Search for the cell housing the specified text and yield its (X, Y) center coordinate. 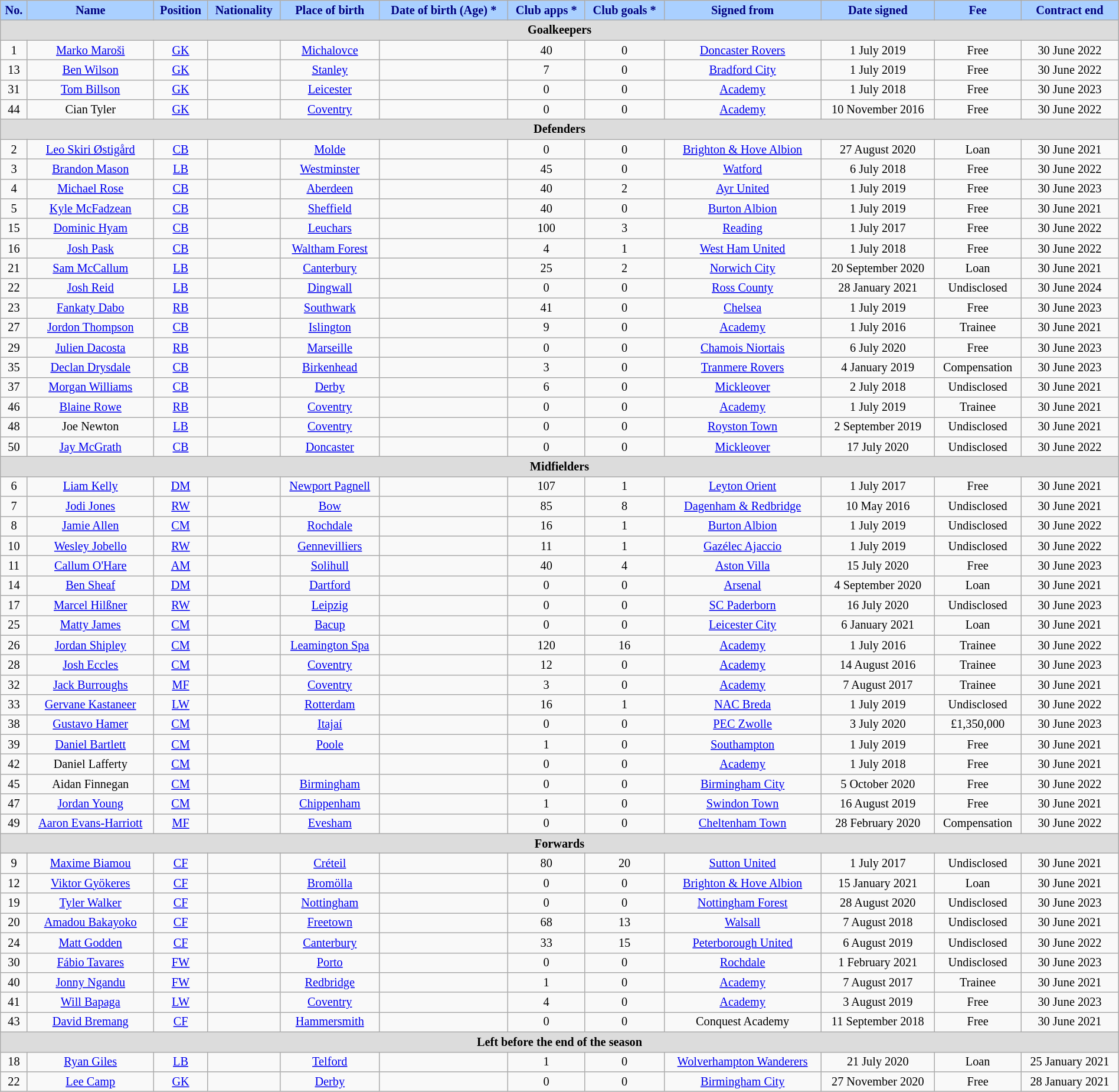
Itajaí (329, 724)
Leicester City (742, 625)
18 (14, 1062)
Waltham Forest (329, 249)
Westminster (329, 169)
Morgan Williams (90, 387)
Name (90, 10)
10 November 2016 (878, 109)
Rotterdam (329, 705)
Goalkeepers (559, 30)
5 October 2020 (878, 784)
1 February 2021 (878, 963)
Gustavo Hamer (90, 724)
35 (14, 367)
Jonny Ngandu (90, 982)
27 November 2020 (878, 1081)
Norwich City (742, 268)
Leipzig (329, 606)
Blaine Rowe (90, 407)
Walsall (742, 923)
27 August 2020 (878, 149)
28 August 2020 (878, 903)
32 (14, 685)
£1,350,000 (978, 724)
Jordon Thompson (90, 328)
Liam Kelly (90, 486)
7 August 2018 (878, 923)
SC Paderborn (742, 606)
Daniel Bartlett (90, 744)
Club apps * (546, 10)
15 July 2020 (878, 565)
17 July 2020 (878, 447)
Redbridge (329, 982)
21 (14, 268)
Telford (329, 1062)
39 (14, 744)
Matty James (90, 625)
Sam McCallum (90, 268)
Place of birth (329, 10)
Tranmere Rovers (742, 367)
11 September 2018 (878, 1022)
27 (14, 328)
Daniel Lafferty (90, 764)
Islington (329, 328)
30 June 2024 (1070, 288)
28 (14, 665)
Doncaster Rovers (742, 50)
28 February 2020 (878, 823)
No. (14, 10)
25 January 2021 (1070, 1062)
26 (14, 645)
Contract end (1070, 10)
Maxime Biamou (90, 863)
Position (181, 10)
Left before the end of the season (559, 1042)
Nottingham (329, 903)
Hammersmith (329, 1022)
Southwark (329, 308)
6 July 2020 (878, 348)
Peterborough United (742, 943)
Marseille (329, 348)
Gennevilliers (329, 546)
Sheffield (329, 208)
NAC Breda (742, 705)
Chelsea (742, 308)
Michalovce (329, 50)
85 (546, 506)
Chamois Niortais (742, 348)
Joe Newton (90, 427)
21 July 2020 (878, 1062)
West Ham United (742, 249)
15 January 2021 (878, 883)
Sutton United (742, 863)
Gazélec Ajaccio (742, 546)
Julien Dacosta (90, 348)
80 (546, 863)
107 (546, 486)
37 (14, 387)
Newport Pagnell (329, 486)
6 August 2019 (878, 943)
10 (14, 546)
Fábio Tavares (90, 963)
Dingwall (329, 288)
PEC Zwolle (742, 724)
43 (14, 1022)
Dagenham & Redbridge (742, 506)
Lee Camp (90, 1081)
49 (14, 823)
Club goals * (624, 10)
Tyler Walker (90, 903)
Jamie Allen (90, 526)
Jack Burroughs (90, 685)
Arsenal (742, 586)
6 January 2021 (878, 625)
Southampton (742, 744)
31 (14, 90)
10 May 2016 (878, 506)
3 July 2020 (878, 724)
Leo Skiri Østigård (90, 149)
16 August 2019 (878, 804)
Viktor Gyökeres (90, 883)
Ryan Giles (90, 1062)
Jodi Jones (90, 506)
29 (14, 348)
17 (14, 606)
Jay McGrath (90, 447)
3 August 2019 (878, 1002)
38 (14, 724)
Leyton Orient (742, 486)
Michael Rose (90, 189)
Kyle McFadzean (90, 208)
46 (14, 407)
2 July 2018 (878, 387)
14 August 2016 (878, 665)
Birmingham (329, 784)
Conquest Academy (742, 1022)
30 (14, 963)
4 January 2019 (878, 367)
Callum O'Hare (90, 565)
Josh Reid (90, 288)
Reading (742, 228)
6 July 2018 (878, 169)
Poole (329, 744)
Declan Drysdale (90, 367)
47 (14, 804)
David Bremang (90, 1022)
68 (546, 923)
Tom Billson (90, 90)
Forwards (559, 843)
Midfielders (559, 466)
Ben Wilson (90, 70)
24 (14, 943)
Marcel Hilßner (90, 606)
Wolverhampton Wanderers (742, 1062)
Josh Eccles (90, 665)
Bradford City (742, 70)
Cian Tyler (90, 109)
Porto (329, 963)
Aberdeen (329, 189)
5 (14, 208)
Will Bapaga (90, 1002)
Gervane Kastaneer (90, 705)
4 September 2020 (878, 586)
19 (14, 903)
Bacup (329, 625)
Bow (329, 506)
Jordan Shipley (90, 645)
16 July 2020 (878, 606)
Dominic Hyam (90, 228)
Signed from (742, 10)
Ayr United (742, 189)
Aston Villa (742, 565)
Swindon Town (742, 804)
Leamington Spa (329, 645)
50 (14, 447)
Leicester (329, 90)
Dartford (329, 586)
Matt Godden (90, 943)
Ben Sheaf (90, 586)
Date signed (878, 10)
Freetown (329, 923)
Royston Town (742, 427)
2 September 2019 (878, 427)
14 (14, 586)
Cheltenham Town (742, 823)
Jordan Young (90, 804)
Fee (978, 10)
Watford (742, 169)
Doncaster (329, 447)
Amadou Bakayoko (90, 923)
Bromölla (329, 883)
AM (181, 565)
48 (14, 427)
42 (14, 764)
Defenders (559, 129)
Date of birth (Age) * (444, 10)
Nottingham Forest (742, 903)
Nationality (244, 10)
Brandon Mason (90, 169)
Aidan Finnegan (90, 784)
Molde (329, 149)
Chippenham (329, 804)
Evesham (329, 823)
Aaron Evans-Harriott (90, 823)
20 September 2020 (878, 268)
100 (546, 228)
Solihull (329, 565)
Ross County (742, 288)
Wesley Jobello (90, 546)
Marko Maroši (90, 50)
120 (546, 645)
Birkenhead (329, 367)
Créteil (329, 863)
23 (14, 308)
44 (14, 109)
Josh Pask (90, 249)
Leuchars (329, 228)
Stanley (329, 70)
Fankaty Dabo (90, 308)
